Determine the (x, y) coordinate at the center of the cell enclosing the given text.  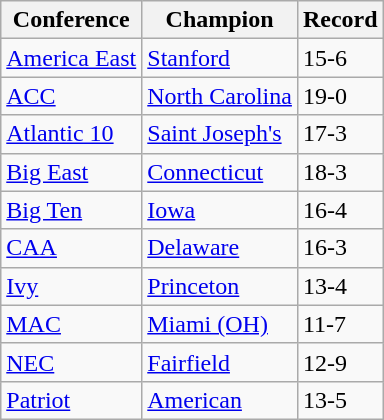
Iowa (220, 210)
Fairfield (220, 362)
CAA (72, 248)
13-4 (340, 286)
Princeton (220, 286)
MAC (72, 324)
13-5 (340, 400)
North Carolina (220, 96)
15-6 (340, 58)
Patriot (72, 400)
Conference (72, 20)
American (220, 400)
Delaware (220, 248)
16-4 (340, 210)
NEC (72, 362)
12-9 (340, 362)
Big Ten (72, 210)
Record (340, 20)
17-3 (340, 134)
16-3 (340, 248)
Stanford (220, 58)
Champion (220, 20)
ACC (72, 96)
11-7 (340, 324)
19-0 (340, 96)
18-3 (340, 172)
Big East (72, 172)
Ivy (72, 286)
Connecticut (220, 172)
America East (72, 58)
Saint Joseph's (220, 134)
Miami (OH) (220, 324)
Atlantic 10 (72, 134)
